Extract the (X, Y) coordinate from the center of the cell holding the provided text.  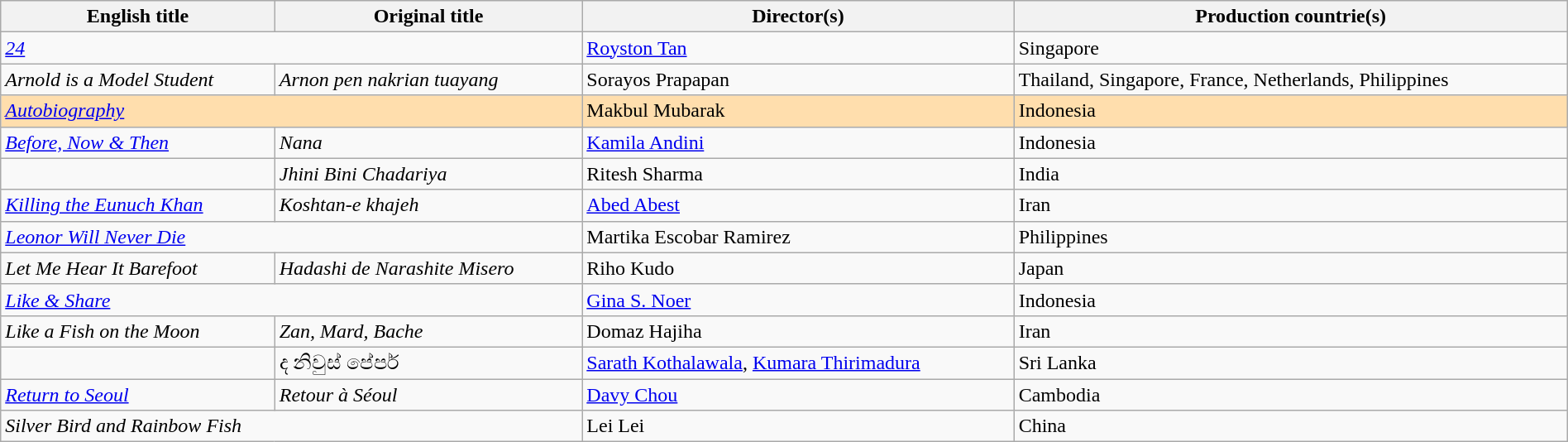
Philippines (1290, 237)
Nana (428, 142)
Like a Fish on the Moon (137, 331)
Sri Lanka (1290, 363)
Hadashi de Narashite Misero (428, 268)
Let Me Hear It Barefoot (137, 268)
Makbul Mubarak (798, 111)
24 (291, 48)
Retour à Séoul (428, 395)
Domaz Hajiha (798, 331)
Autobiography (291, 111)
Killing the Eunuch Khan (137, 205)
Jhini Bini Chadariya (428, 174)
China (1290, 426)
English title (137, 17)
Japan (1290, 268)
Singapore (1290, 48)
Koshtan-e khajeh (428, 205)
Silver Bird and Rainbow Fish (291, 426)
Lei Lei (798, 426)
Davy Chou (798, 395)
Like & Share (291, 300)
Kamila Andini (798, 142)
ද නිවුස් පේපර් (428, 363)
Riho Kudo (798, 268)
Martika Escobar Ramirez (798, 237)
Original title (428, 17)
Director(s) (798, 17)
India (1290, 174)
Leonor Will Never Die (291, 237)
Production countrie(s) (1290, 17)
Abed Abest (798, 205)
Royston Tan (798, 48)
Arnon pen nakrian tuayang (428, 79)
Sarath Kothalawala, Kumara Thirimadura (798, 363)
Thailand, Singapore, France, Netherlands, Philippines (1290, 79)
Zan, Mard, Bache (428, 331)
Before, Now & Then (137, 142)
Return to Seoul (137, 395)
Arnold is a Model Student (137, 79)
Sorayos Prapapan (798, 79)
Ritesh Sharma (798, 174)
Gina S. Noer (798, 300)
Cambodia (1290, 395)
